Output the [X, Y] coordinate of the center of the cell containing the given text.  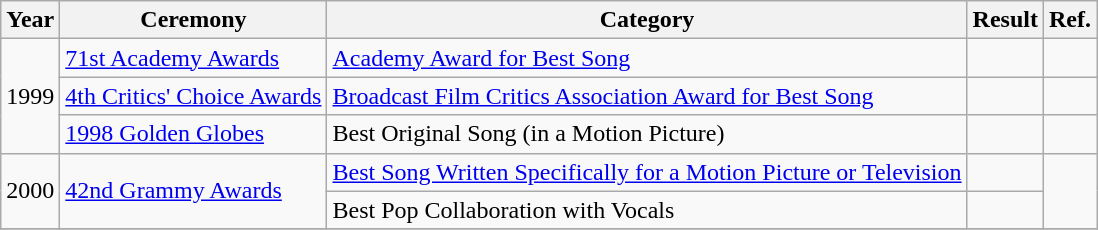
1998 Golden Globes [194, 134]
Ceremony [194, 20]
Best Song Written Specifically for a Motion Picture or Television [647, 172]
2000 [30, 191]
Ref. [1070, 20]
Best Original Song (in a Motion Picture) [647, 134]
1999 [30, 96]
Academy Award for Best Song [647, 58]
Broadcast Film Critics Association Award for Best Song [647, 96]
Category [647, 20]
Result [1005, 20]
Best Pop Collaboration with Vocals [647, 210]
42nd Grammy Awards [194, 191]
Year [30, 20]
4th Critics' Choice Awards [194, 96]
71st Academy Awards [194, 58]
